Determine the [x, y] coordinate at the center of the cell enclosing the given text.  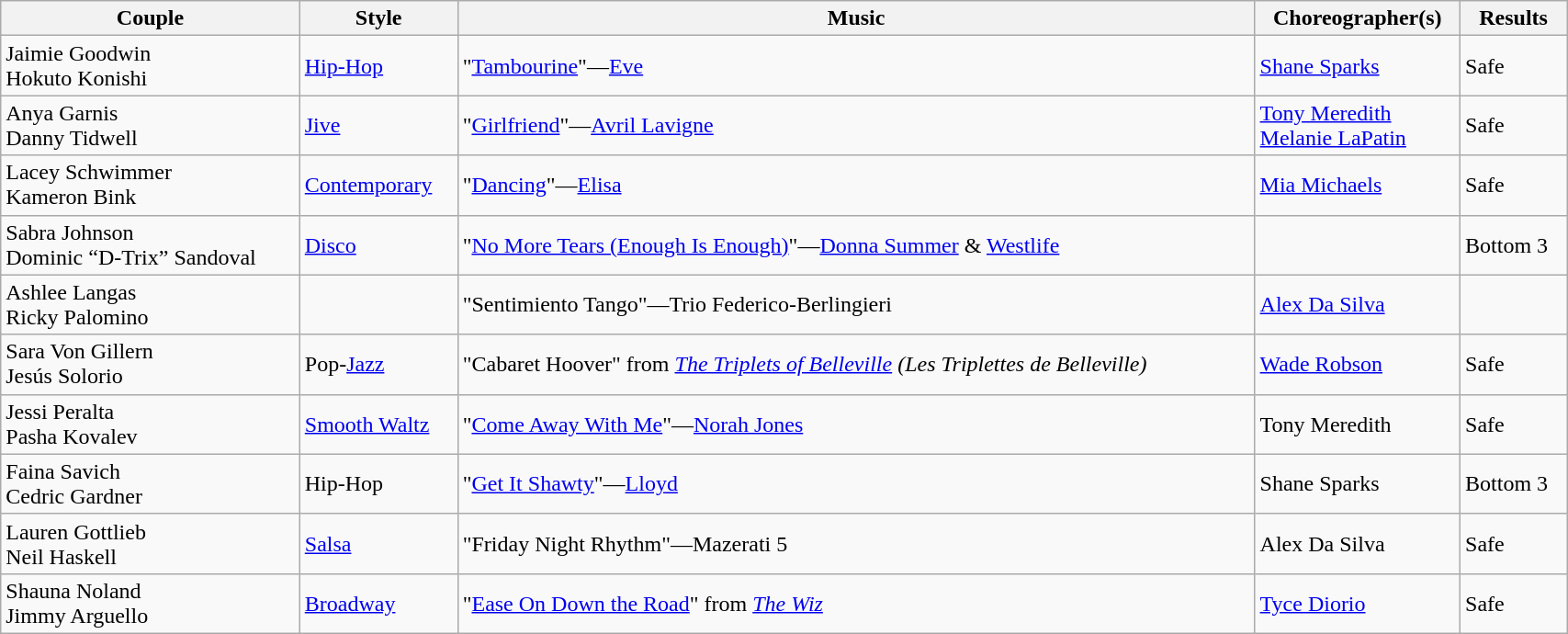
Wade Robson [1358, 364]
"Ease On Down the Road" from The Wiz [856, 603]
Choreographer(s) [1358, 18]
Lacey Schwimmer Kameron Bink [151, 186]
Couple [151, 18]
"Sentimiento Tango"—Trio Federico-Berlingieri [856, 305]
Disco [378, 244]
Contemporary [378, 186]
Pop-Jazz [378, 364]
Salsa [378, 544]
Music [856, 18]
Results [1514, 18]
"No More Tears (Enough Is Enough)"—Donna Summer & Westlife [856, 244]
"Get It Shawty"—Lloyd [856, 483]
Mia Michaels [1358, 186]
"Girlfriend"—Avril Lavigne [856, 125]
Anya Garnis Danny Tidwell [151, 125]
Jaimie Goodwin Hokuto Konishi [151, 66]
Broadway [378, 603]
Style [378, 18]
Sabra Johnson Dominic “D-Trix” Sandoval [151, 244]
"Come Away With Me"—Norah Jones [856, 425]
Tyce Diorio [1358, 603]
Tony Meredith [1358, 425]
Shauna Noland Jimmy Arguello [151, 603]
Jessi Peralta Pasha Kovalev [151, 425]
"Friday Night Rhythm"—Mazerati 5 [856, 544]
Faina Savich Cedric Gardner [151, 483]
"Cabaret Hoover" from The Triplets of Belleville (Les Triplettes de Belleville) [856, 364]
Smooth Waltz [378, 425]
Ashlee Langas Ricky Palomino [151, 305]
Tony MeredithMelanie LaPatin [1358, 125]
Jive [378, 125]
Lauren Gottlieb Neil Haskell [151, 544]
"Tambourine"—Eve [856, 66]
"Dancing"—Elisa [856, 186]
Sara Von Gillern Jesús Solorio [151, 364]
